Capture the cell that displays the provided text and extract its [x, y] central coordinate. 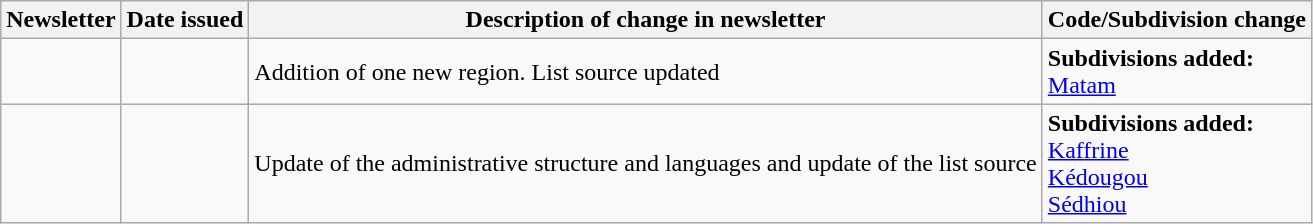
Description of change in newsletter [646, 20]
Subdivisions added: Kaffrine Kédougou Sédhiou [1176, 164]
Date issued [185, 20]
Addition of one new region. List source updated [646, 72]
Newsletter [61, 20]
Code/Subdivision change [1176, 20]
Update of the administrative structure and languages and update of the list source [646, 164]
Subdivisions added: Matam [1176, 72]
